Extract the (X, Y) coordinate from the center of the cell holding the provided text.  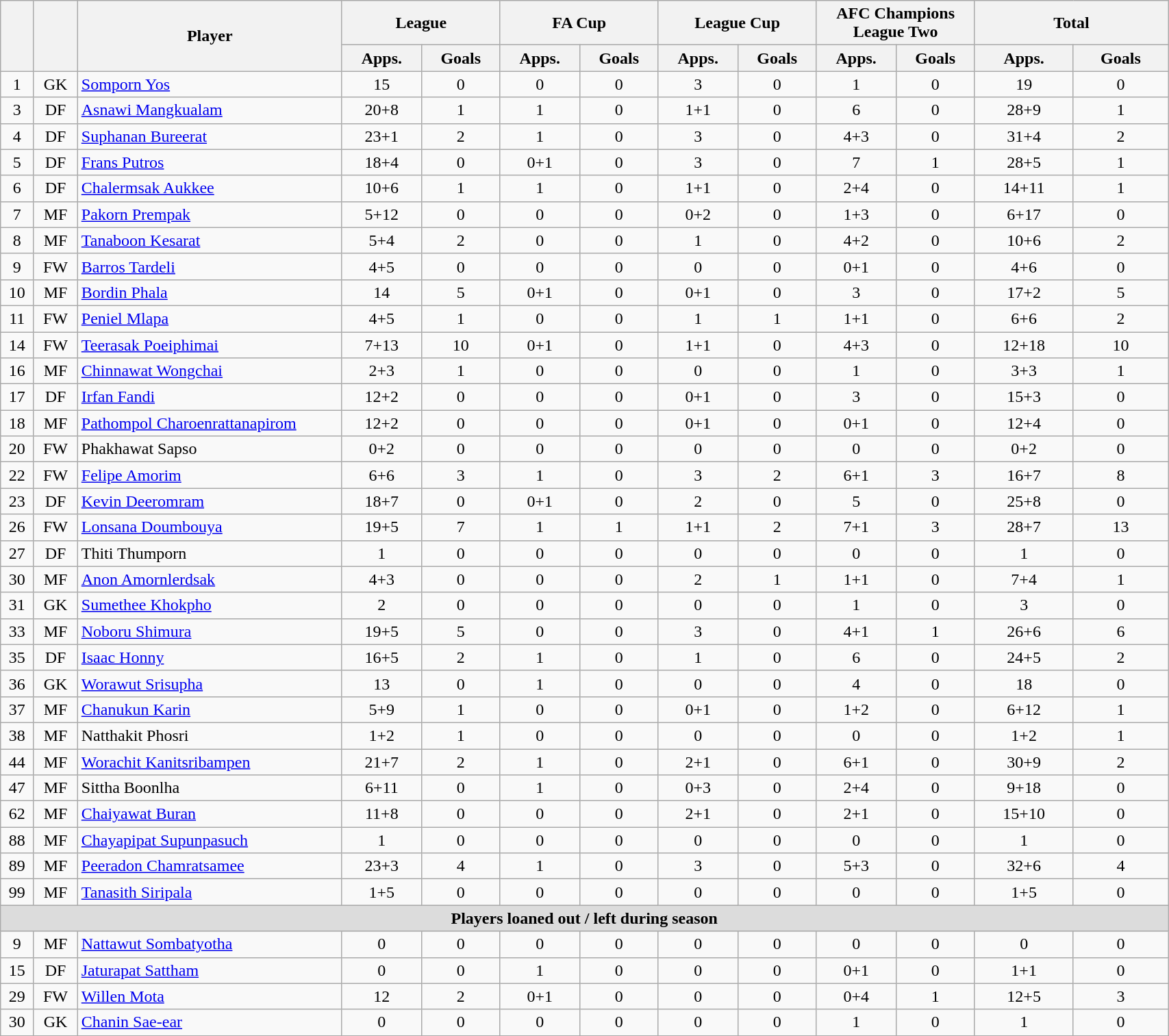
League (420, 23)
Chinnawat Wongchai (210, 371)
31+4 (1024, 136)
9+18 (1024, 788)
Worawut Srisupha (210, 683)
21+7 (381, 762)
28+5 (1024, 162)
Willen Mota (210, 996)
28+9 (1024, 110)
11+8 (381, 814)
99 (17, 892)
5+4 (381, 240)
17+2 (1024, 292)
20+8 (381, 110)
36 (17, 683)
5+9 (381, 709)
26 (17, 527)
16+5 (381, 657)
15+10 (1024, 814)
Total (1071, 23)
27 (17, 553)
Bordin Phala (210, 292)
Chalermsak Aukkee (210, 188)
3+3 (1024, 371)
Felipe Amorim (210, 475)
Anon Amornlerdsak (210, 579)
33 (17, 631)
11 (17, 318)
Irfan Fandi (210, 397)
Chanin Sae-ear (210, 1022)
12+4 (1024, 423)
League Cup (737, 23)
Peeradon Chamratsamee (210, 866)
16 (17, 371)
14+11 (1024, 188)
38 (17, 735)
26+6 (1024, 631)
12+5 (1024, 996)
12+18 (1024, 344)
Frans Putros (210, 162)
5+3 (856, 866)
20 (17, 449)
Nattawut Sombatyotha (210, 944)
Peniel Mlapa (210, 318)
FA Cup (579, 23)
47 (17, 788)
12 (381, 996)
Pakorn Prempak (210, 214)
Pathompol Charoenrattanapirom (210, 423)
23+1 (381, 136)
62 (17, 814)
Player (210, 36)
Sittha Boonlha (210, 788)
18+4 (381, 162)
Suphanan Bureerat (210, 136)
Thiti Thumporn (210, 553)
Tanasith Siripala (210, 892)
Chayapipat Supunpasuch (210, 840)
Tanaboon Kesarat (210, 240)
AFC Champions League Two (896, 23)
44 (17, 762)
24+5 (1024, 657)
Natthakit Phosri (210, 735)
31 (17, 605)
Noboru Shimura (210, 631)
29 (17, 996)
32+6 (1024, 866)
0+4 (856, 996)
Sumethee Khokpho (210, 605)
7+1 (856, 527)
Players loaned out / left during season (585, 918)
4+1 (856, 631)
Jaturapat Sattham (210, 970)
7+4 (1024, 579)
88 (17, 840)
Isaac Honny (210, 657)
Chanukun Karin (210, 709)
35 (17, 657)
22 (17, 475)
15+3 (1024, 397)
18+7 (381, 501)
Worachit Kanitsribampen (210, 762)
23+3 (381, 866)
Chaiyawat Buran (210, 814)
17 (17, 397)
Lonsana Doumbouya (210, 527)
Barros Tardeli (210, 266)
19 (1024, 84)
28+7 (1024, 527)
Phakhawat Sapso (210, 449)
Teerasak Poeiphimai (210, 344)
Asnawi Mangkualam (210, 110)
7+13 (381, 344)
30+9 (1024, 762)
16+7 (1024, 475)
5+12 (381, 214)
1+3 (856, 214)
89 (17, 866)
37 (17, 709)
23 (17, 501)
6+12 (1024, 709)
0+3 (698, 788)
25+8 (1024, 501)
Somporn Yos (210, 84)
Kevin Deeromram (210, 501)
4+2 (856, 240)
6+11 (381, 788)
2+3 (381, 371)
6+17 (1024, 214)
4+6 (1024, 266)
